Search for the cell housing the specified text and yield its [X, Y] center coordinate. 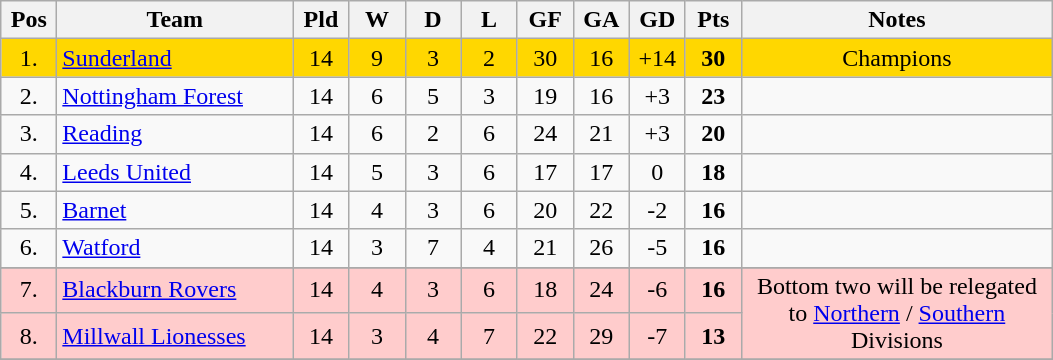
Blackburn Rovers [175, 290]
Notes [896, 20]
13 [713, 336]
+14 [657, 58]
-6 [657, 290]
8. [29, 336]
Team [175, 20]
5. [29, 210]
Pos [29, 20]
Pts [713, 20]
2. [29, 96]
29 [601, 336]
-7 [657, 336]
GD [657, 20]
W [377, 20]
-5 [657, 248]
23 [713, 96]
L [489, 20]
Leeds United [175, 172]
-2 [657, 210]
D [433, 20]
Pld [321, 20]
Nottingham Forest [175, 96]
Watford [175, 248]
Barnet [175, 210]
7. [29, 290]
26 [601, 248]
GA [601, 20]
Champions [896, 58]
6. [29, 248]
9 [377, 58]
19 [545, 96]
0 [657, 172]
Bottom two will be relegated to Northern / Southern Divisions [896, 313]
Sunderland [175, 58]
GF [545, 20]
Millwall Lionesses [175, 336]
1. [29, 58]
3. [29, 134]
4. [29, 172]
Reading [175, 134]
